Identify which cell holds the provided text, then report its [X, Y] central coordinate. 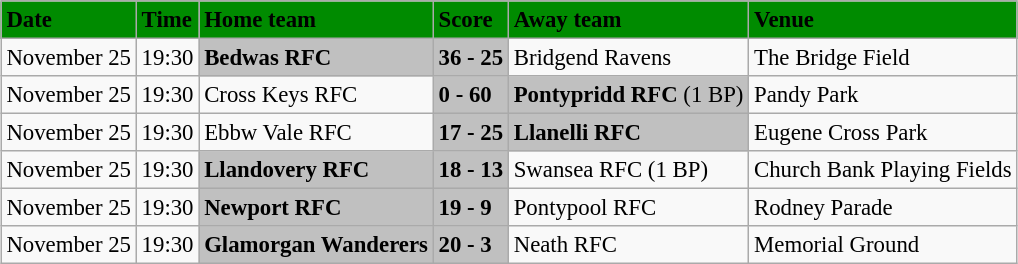
19 - 9 [470, 208]
Score [470, 20]
Date [68, 20]
Time [168, 20]
Swansea RFC (1 BP) [628, 170]
Away team [628, 20]
20 - 3 [470, 245]
Memorial Ground [883, 245]
Cross Keys RFC [316, 95]
Llanelli RFC [628, 133]
17 - 25 [470, 133]
Rodney Parade [883, 208]
Bridgend Ravens [628, 57]
Bedwas RFC [316, 57]
Eugene Cross Park [883, 133]
0 - 60 [470, 95]
Neath RFC [628, 245]
Newport RFC [316, 208]
Venue [883, 20]
The Bridge Field [883, 57]
Pontypridd RFC (1 BP) [628, 95]
Llandovery RFC [316, 170]
18 - 13 [470, 170]
Pontypool RFC [628, 208]
36 - 25 [470, 57]
Home team [316, 20]
Pandy Park [883, 95]
Ebbw Vale RFC [316, 133]
Glamorgan Wanderers [316, 245]
Church Bank Playing Fields [883, 170]
